Output the [x, y] coordinate of the center of the cell containing the given text.  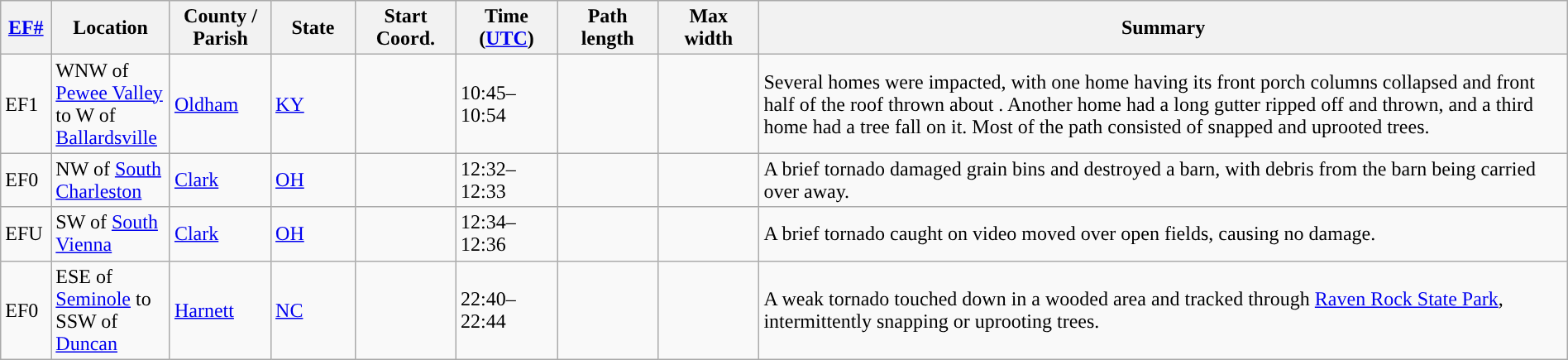
EF# [26, 28]
Harnett [220, 310]
EF1 [26, 104]
Summary [1163, 28]
A brief tornado caught on video moved over open fields, causing no damage. [1163, 233]
SW of South Vienna [111, 233]
NW of South Charleston [111, 180]
State [313, 28]
KY [313, 104]
Location [111, 28]
Path length [608, 28]
Max width [709, 28]
12:34–12:36 [506, 233]
Time (UTC) [506, 28]
EFU [26, 233]
10:45–10:54 [506, 104]
A weak tornado touched down in a wooded area and tracked through Raven Rock State Park, intermittently snapping or uprooting trees. [1163, 310]
Oldham [220, 104]
A brief tornado damaged grain bins and destroyed a barn, with debris from the barn being carried over away. [1163, 180]
NC [313, 310]
22:40–22:44 [506, 310]
Start Coord. [405, 28]
ESE of Seminole to SSW of Duncan [111, 310]
WNW of Pewee Valley to W of Ballardsville [111, 104]
12:32–12:33 [506, 180]
County / Parish [220, 28]
